Search for the cell housing the specified text and yield its (x, y) center coordinate. 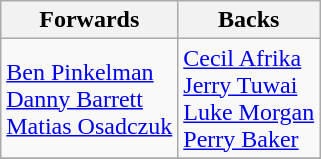
Ben Pinkelman Danny Barrett Matias Osadczuk (90, 98)
Cecil Afrika Jerry Tuwai Luke Morgan Perry Baker (249, 98)
Backs (249, 20)
Forwards (90, 20)
